From the cell containing the given text, extract its center point as [X, Y] coordinate. 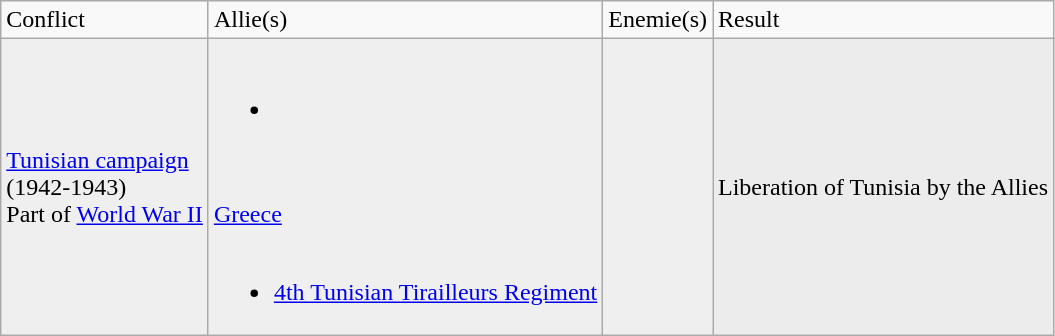
Allie(s) [405, 20]
Conflict [105, 20]
Enemie(s) [658, 20]
Liberation of Tunisia by the Allies [882, 187]
Tunisian campaign (1942-1943) Part of World War II [105, 187]
Result [882, 20]
Greece 4th Tunisian Tirailleurs Regiment [405, 187]
